From the cell containing the given text, extract its center point as (x, y) coordinate. 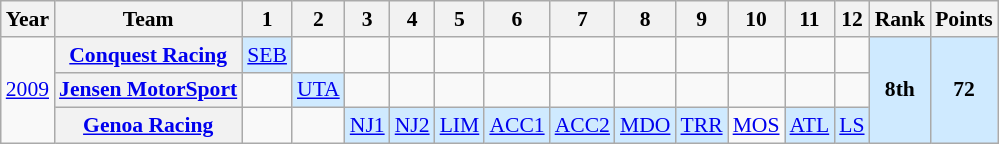
10 (756, 19)
LIM (460, 126)
LS (852, 126)
7 (582, 19)
Rank (900, 19)
MOS (756, 126)
72 (964, 90)
2009 (28, 90)
ACC2 (582, 126)
9 (701, 19)
Team (148, 19)
6 (516, 19)
Points (964, 19)
NJ1 (368, 126)
TRR (701, 126)
Conquest Racing (148, 55)
1 (267, 19)
Year (28, 19)
12 (852, 19)
SEB (267, 55)
8 (646, 19)
3 (368, 19)
UTA (318, 90)
5 (460, 19)
NJ2 (412, 126)
ATL (810, 126)
4 (412, 19)
ACC1 (516, 126)
Genoa Racing (148, 126)
Jensen MotorSport (148, 90)
8th (900, 90)
MDO (646, 126)
2 (318, 19)
11 (810, 19)
